Search for the cell housing the specified text and yield its (X, Y) center coordinate. 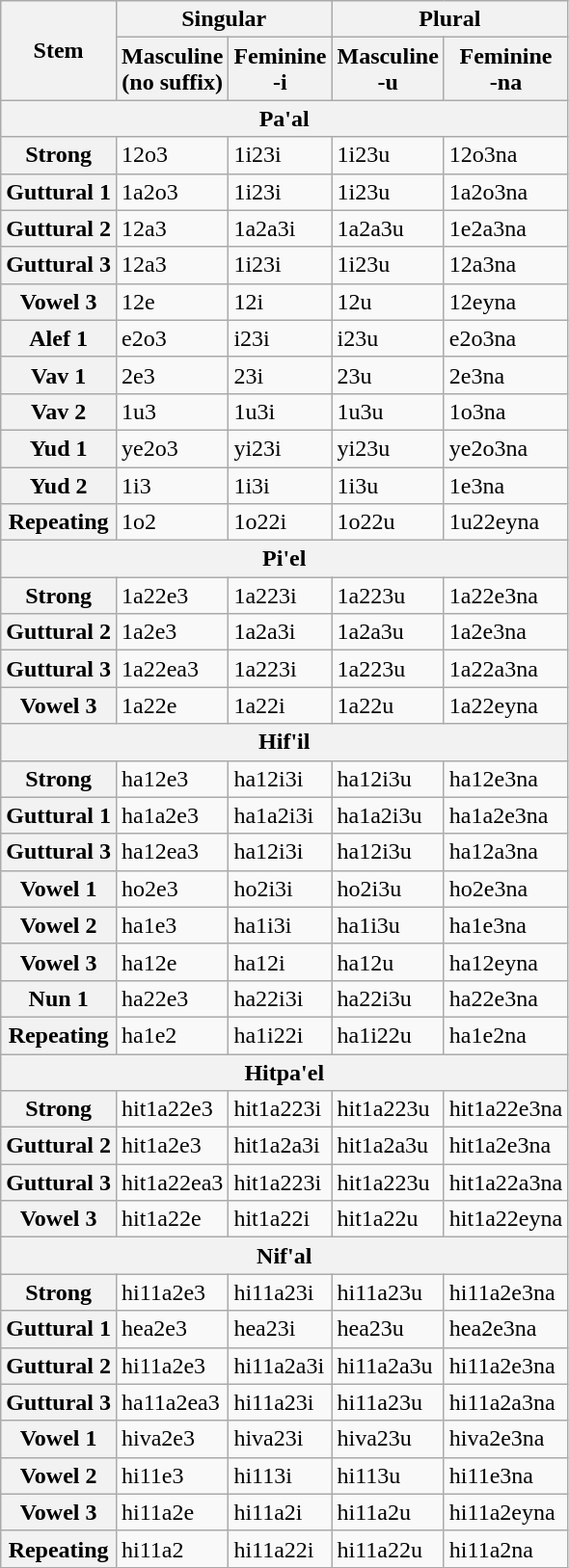
hit1a22ea3 (172, 1183)
Hif'il (284, 742)
1u3u (388, 412)
hit1a2a3u (388, 1146)
hi113u (388, 1475)
hea2e3 (172, 1329)
ha1e2 (172, 1035)
e2o3 (172, 338)
ha1a2e3 (172, 815)
hi11a22u (388, 1549)
12eyna (505, 302)
hi11a2na (505, 1549)
hi11a2a3i (280, 1366)
12a3na (505, 265)
hit1a2e3na (505, 1146)
ha1a2i3i (280, 815)
12e (172, 302)
hi11a2eyna (505, 1512)
hiva2e3 (172, 1439)
Yud 1 (59, 448)
ha12i (280, 962)
23u (388, 375)
ye2o3na (505, 448)
hi113i (280, 1475)
2e3 (172, 375)
ha1i22i (280, 1035)
1o22i (280, 522)
e2o3na (505, 338)
Vav 1 (59, 375)
ho2e3na (505, 889)
ho2i3u (388, 889)
hi11a2a3na (505, 1402)
ha12a3na (505, 852)
1a22ea3 (172, 669)
ha12eyna (505, 962)
ho2i3i (280, 889)
12o3 (172, 155)
hea23u (388, 1329)
1e3na (505, 485)
1o2 (172, 522)
1a22eyna (505, 705)
ha11a2ea3 (172, 1402)
1u3 (172, 412)
1i3i (280, 485)
2e3na (505, 375)
Nif'al (284, 1256)
1o3na (505, 412)
hi11a2e (172, 1512)
hit1a2e3 (172, 1146)
Yud 2 (59, 485)
hiva2e3na (505, 1439)
1a2o3na (505, 192)
Pa'al (284, 119)
ye2o3 (172, 448)
Masculine -u (388, 69)
ha1i22u (388, 1035)
ha1a2i3u (388, 815)
ha12ea3 (172, 852)
1u3i (280, 412)
12o3na (505, 155)
ha12e3 (172, 779)
hi11a2i (280, 1512)
hit1a2a3i (280, 1146)
Feminine -na (505, 69)
hit1a22u (388, 1219)
hea2e3na (505, 1329)
ha12u (388, 962)
1i3 (172, 485)
hit1a22e3 (172, 1109)
1o22u (388, 522)
ha12e3na (505, 779)
12i (280, 302)
ha22i3i (280, 998)
1a2e3na (505, 632)
ha1e3 (172, 925)
ho2e3 (172, 889)
1a2e3 (172, 632)
hi11a2 (172, 1549)
hit1a22i (280, 1219)
1a22i (280, 705)
1i3u (388, 485)
1a22u (388, 705)
hit1a22eyna (505, 1219)
Vav 2 (59, 412)
Stem (59, 50)
1a22e3 (172, 596)
Alef 1 (59, 338)
ha1i3i (280, 925)
1u22eyna (505, 522)
1a22a3na (505, 669)
yi23u (388, 448)
ha12e (172, 962)
ha1e3na (505, 925)
12u (388, 302)
Pi'el (284, 559)
Feminine -i (280, 69)
hi11a2u (388, 1512)
ha22e3na (505, 998)
hit1a22e (172, 1219)
i23u (388, 338)
ha1e2na (505, 1035)
hi11e3na (505, 1475)
Nun 1 (59, 998)
hiva23u (388, 1439)
1a2o3 (172, 192)
hea23i (280, 1329)
ha22i3u (388, 998)
1a22e (172, 705)
hit1a22a3na (505, 1183)
hi11a2a3u (388, 1366)
i23i (280, 338)
ha1i3u (388, 925)
hi11e3 (172, 1475)
hiva23i (280, 1439)
1e2a3na (505, 228)
Hitpa'el (284, 1073)
ha1a2e3na (505, 815)
hi11a22i (280, 1549)
hit1a22e3na (505, 1109)
yi23i (280, 448)
Singular (224, 19)
ha22e3 (172, 998)
1a22e3na (505, 596)
23i (280, 375)
Masculine(no suffix) (172, 69)
Plural (449, 19)
